Scan for the cell matching the given text and deliver its (X, Y) coordinate at center. 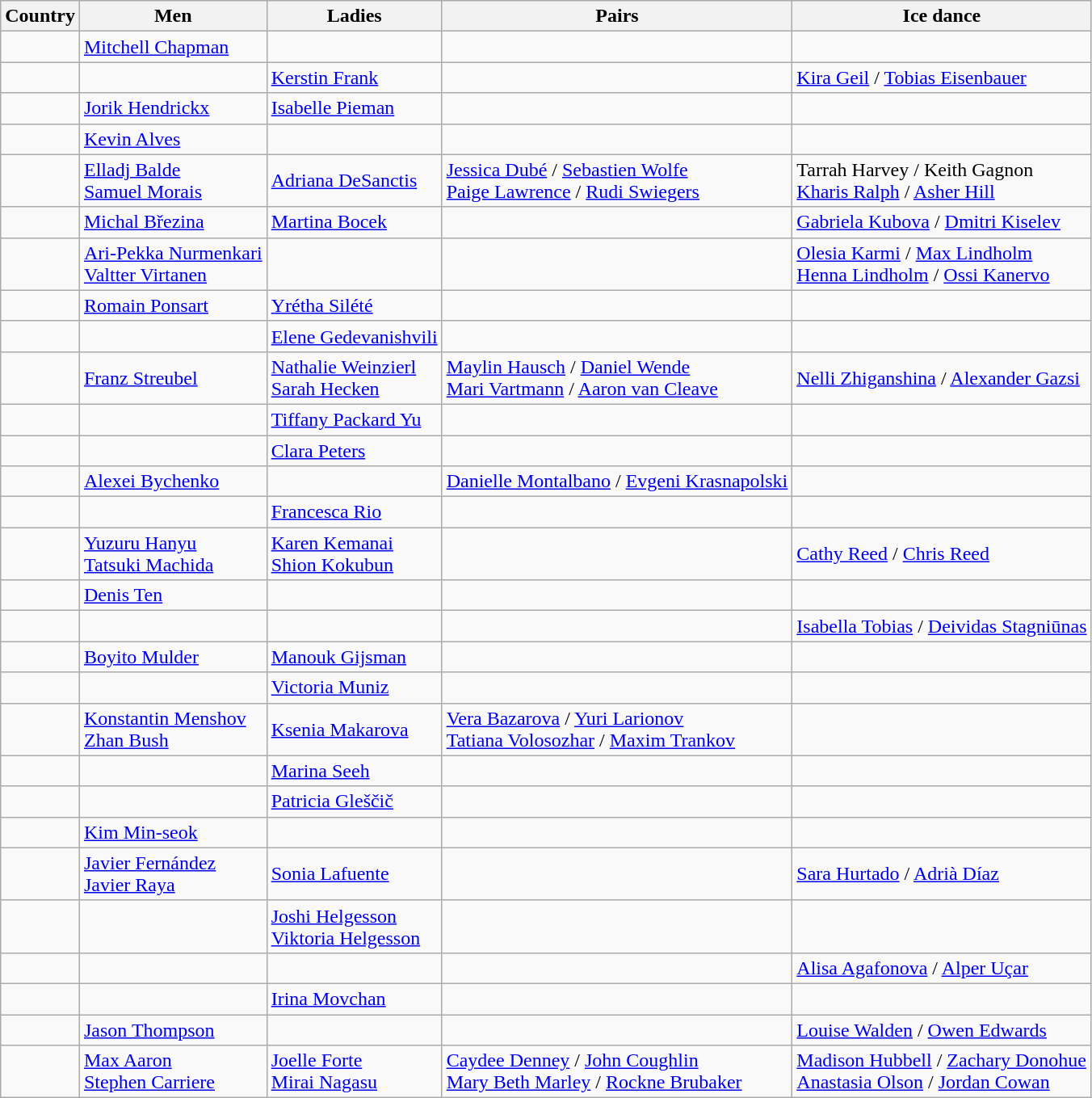
Romain Ponsart (173, 305)
Jorik Hendrickx (173, 108)
Denis Ten (173, 595)
Men (173, 16)
Danielle Montalbano / Evgeni Krasnapolski (617, 482)
Elladj Balde Samuel Morais (173, 181)
Joelle Forte Mirai Nagasu (354, 1071)
Boyito Mulder (173, 657)
Karen Kemanai Shion Kokubun (354, 554)
Javier Fernández Javier Raya (173, 874)
Yrétha Silété (354, 305)
Marina Seeh (354, 771)
Madison Hubbell / Zachary Donohue Anastasia Olson / Jordan Cowan (942, 1071)
Konstantin Menshov Zhan Bush (173, 729)
Country (40, 16)
Alexei Bychenko (173, 482)
Kerstin Frank (354, 78)
Clara Peters (354, 450)
Sara Hurtado / Adrià Díaz (942, 874)
Pairs (617, 16)
Ladies (354, 16)
Jessica Dubé / Sebastien Wolfe Paige Lawrence / Rudi Swiegers (617, 181)
Michal Březina (173, 222)
Tiffany Packard Yu (354, 419)
Victoria Muniz (354, 688)
Nelli Zhiganshina / Alexander Gazsi (942, 378)
Nathalie Weinzierl Sarah Hecken (354, 378)
Jason Thompson (173, 1030)
Adriana DeSanctis (354, 181)
Mitchell Chapman (173, 47)
Max Aaron Stephen Carriere (173, 1071)
Patricia Gleščič (354, 801)
Francesca Rio (354, 512)
Maylin Hausch / Daniel Wende Mari Vartmann / Aaron van Cleave (617, 378)
Martina Bocek (354, 222)
Caydee Denney / John Coughlin Mary Beth Marley / Rockne Brubaker (617, 1071)
Kira Geil / Tobias Eisenbauer (942, 78)
Irina Movchan (354, 999)
Kim Min-seok (173, 832)
Cathy Reed / Chris Reed (942, 554)
Vera Bazarova / Yuri Larionov Tatiana Volosozhar / Maxim Trankov (617, 729)
Ice dance (942, 16)
Ari-Pekka Nurmenkari Valtter Virtanen (173, 263)
Franz Streubel (173, 378)
Alisa Agafonova / Alper Uçar (942, 968)
Sonia Lafuente (354, 874)
Tarrah Harvey / Keith Gagnon Kharis Ralph / Asher Hill (942, 181)
Isabella Tobias / Deividas Stagniūnas (942, 626)
Kevin Alves (173, 139)
Yuzuru Hanyu Tatsuki Machida (173, 554)
Joshi Helgesson Viktoria Helgesson (354, 926)
Manouk Gijsman (354, 657)
Elene Gedevanishvili (354, 336)
Louise Walden / Owen Edwards (942, 1030)
Gabriela Kubova / Dmitri Kiselev (942, 222)
Olesia Karmi / Max Lindholm Henna Lindholm / Ossi Kanervo (942, 263)
Ksenia Makarova (354, 729)
Isabelle Pieman (354, 108)
